Find where the given text appears and provide that cell's center as (x, y) coordinate. 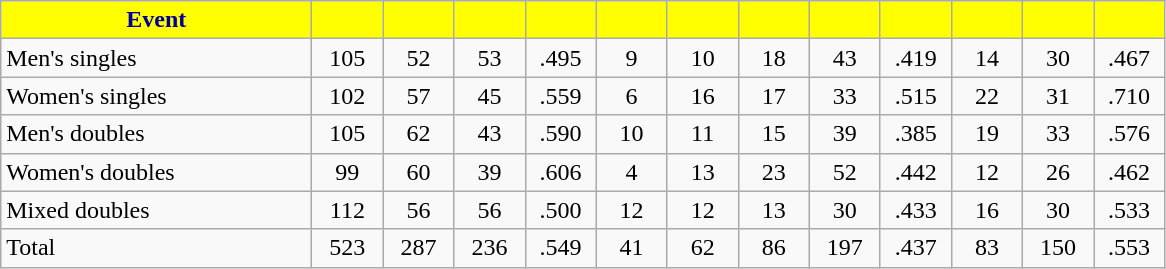
197 (844, 248)
26 (1058, 172)
.419 (916, 58)
31 (1058, 96)
18 (774, 58)
60 (418, 172)
.462 (1130, 172)
99 (348, 172)
Men's singles (156, 58)
23 (774, 172)
Event (156, 20)
57 (418, 96)
.559 (560, 96)
53 (490, 58)
102 (348, 96)
.606 (560, 172)
.437 (916, 248)
.533 (1130, 210)
112 (348, 210)
83 (986, 248)
19 (986, 134)
.385 (916, 134)
287 (418, 248)
14 (986, 58)
Mixed doubles (156, 210)
.515 (916, 96)
.433 (916, 210)
17 (774, 96)
.467 (1130, 58)
86 (774, 248)
.442 (916, 172)
Men's doubles (156, 134)
150 (1058, 248)
4 (632, 172)
.710 (1130, 96)
523 (348, 248)
6 (632, 96)
Total (156, 248)
45 (490, 96)
.590 (560, 134)
.549 (560, 248)
41 (632, 248)
22 (986, 96)
236 (490, 248)
Women's doubles (156, 172)
11 (702, 134)
.495 (560, 58)
.576 (1130, 134)
.553 (1130, 248)
9 (632, 58)
15 (774, 134)
Women's singles (156, 96)
.500 (560, 210)
